Search for the cell housing the specified text and yield its [x, y] center coordinate. 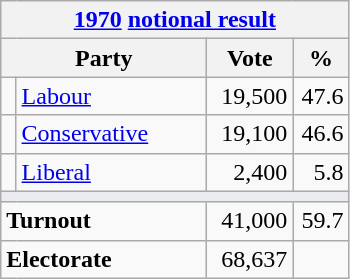
41,000 [250, 221]
Party [104, 58]
59.7 [321, 221]
Turnout [104, 221]
Electorate [104, 259]
19,100 [250, 134]
Vote [250, 58]
1970 notional result [175, 20]
5.8 [321, 172]
% [321, 58]
Conservative [112, 134]
19,500 [250, 96]
Labour [112, 96]
2,400 [250, 172]
47.6 [321, 96]
Liberal [112, 172]
46.6 [321, 134]
68,637 [250, 259]
